Scan for the cell matching the given text and deliver its (X, Y) coordinate at center. 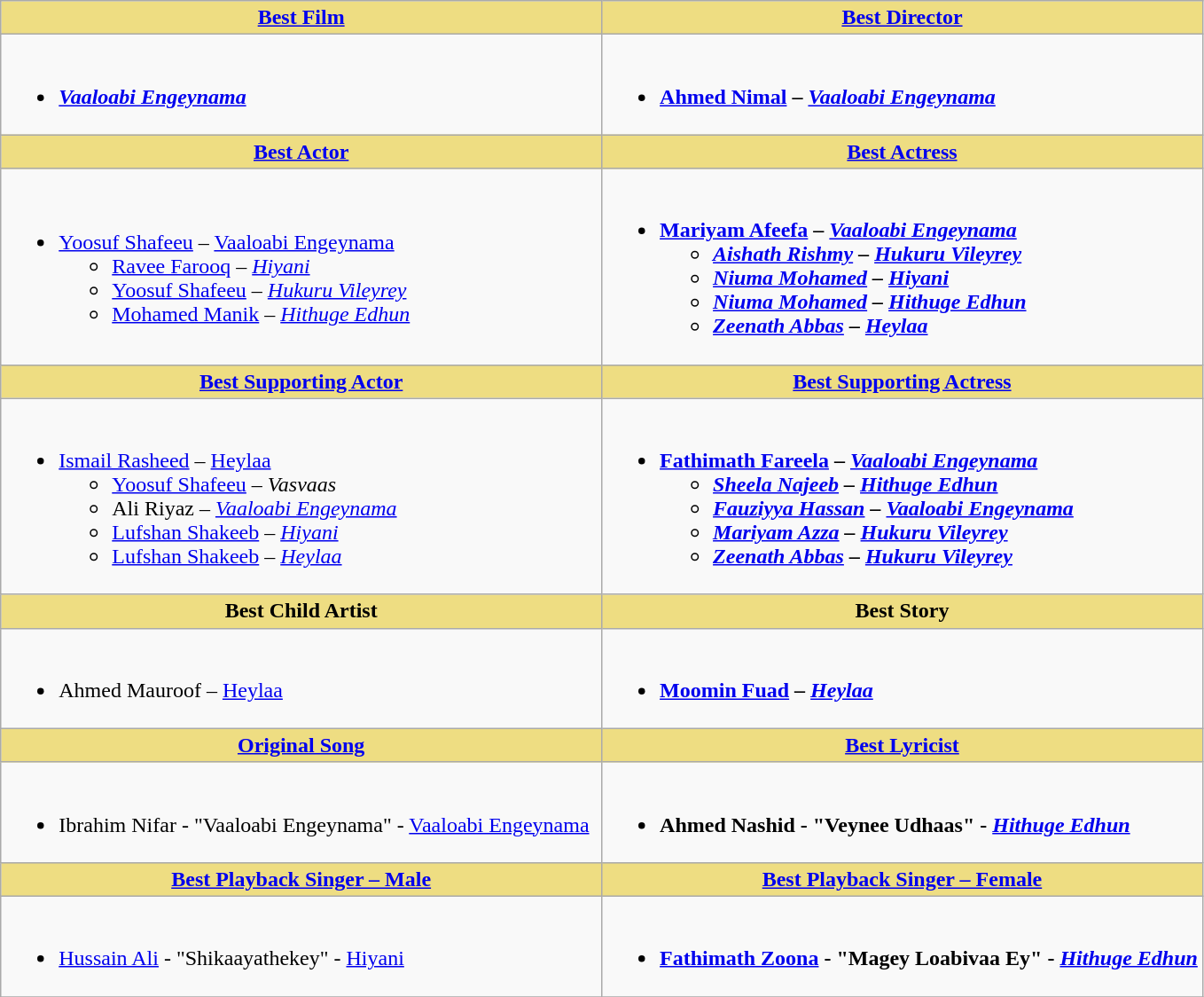
Ahmed Mauroof – Heylaa (301, 678)
Best Actress (903, 152)
Best Playback Singer – Female (903, 879)
Best Child Artist (301, 611)
Best Actor (301, 152)
Best Supporting Actor (301, 381)
Moomin Fuad – Heylaa (903, 678)
Hussain Ali - "Shikaayathekey" - Hiyani (301, 946)
Vaaloabi Engeynama (301, 85)
Ahmed Nimal – Vaaloabi Engeynama (903, 85)
Fathimath Zoona - "Magey Loabivaa Ey" - Hithuge Edhun (903, 946)
Best Supporting Actress (903, 381)
Best Lyricist (903, 745)
Yoosuf Shafeeu – Vaaloabi EngeynamaRavee Farooq – HiyaniYoosuf Shafeeu – Hukuru VileyreyMohamed Manik – Hithuge Edhun (301, 266)
Best Playback Singer – Male (301, 879)
Mariyam Afeefa – Vaaloabi EngeynamaAishath Rishmy – Hukuru VileyreyNiuma Mohamed – HiyaniNiuma Mohamed – Hithuge EdhunZeenath Abbas – Heylaa (903, 266)
Best Film (301, 18)
Ibrahim Nifar - "Vaaloabi Engeynama" - Vaaloabi Engeynama (301, 813)
Best Director (903, 18)
Ahmed Nashid - "Veynee Udhaas" - Hithuge Edhun (903, 813)
Ismail Rasheed – HeylaaYoosuf Shafeeu – VasvaasAli Riyaz – Vaaloabi EngeynamaLufshan Shakeeb – HiyaniLufshan Shakeeb – Heylaa (301, 497)
Best Story (903, 611)
Original Song (301, 745)
